Detect which cell encompasses the target text, then output its (x, y) center coordinate. 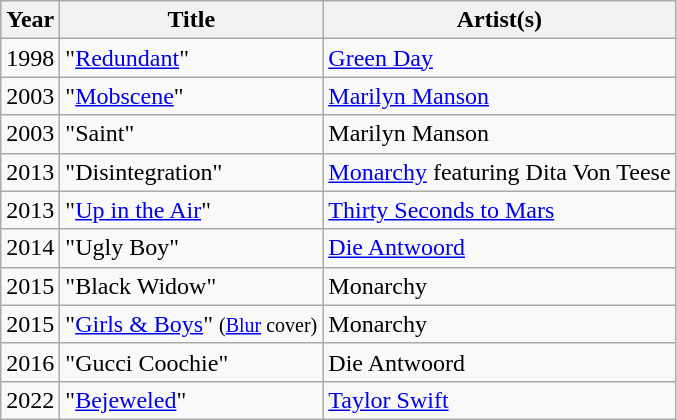
"Ugly Boy" (192, 248)
"Black Widow" (192, 286)
"Girls & Boys" (Blur cover) (192, 324)
Artist(s) (500, 20)
2014 (30, 248)
2016 (30, 362)
"Gucci Coochie" (192, 362)
Monarchy featuring Dita Von Teese (500, 172)
Title (192, 20)
Year (30, 20)
2022 (30, 400)
"Mobscene" (192, 96)
Thirty Seconds to Mars (500, 210)
Green Day (500, 58)
"Saint" (192, 134)
1998 (30, 58)
Taylor Swift (500, 400)
"Up in the Air" (192, 210)
"Redundant" (192, 58)
"Bejeweled" (192, 400)
"Disintegration" (192, 172)
